Return [x, y] of the center of cell containing provided text 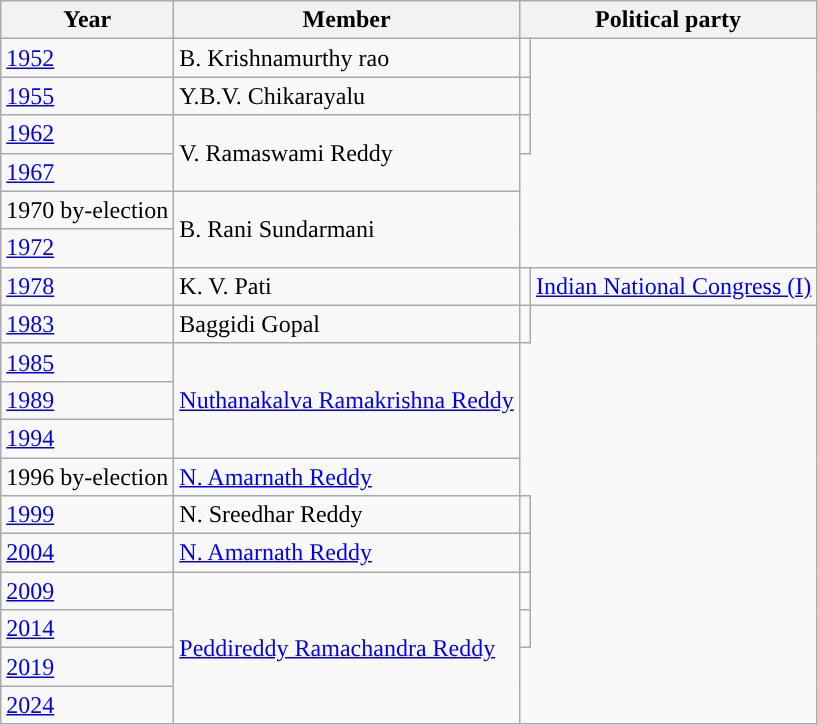
Nuthanakalva Ramakrishna Reddy [347, 400]
2024 [88, 705]
Member [347, 20]
1962 [88, 134]
1994 [88, 438]
2004 [88, 553]
1999 [88, 515]
1985 [88, 362]
Baggidi Gopal [347, 324]
1972 [88, 248]
Year [88, 20]
1970 by-election [88, 210]
Political party [668, 20]
1955 [88, 96]
B. Rani Sundarmani [347, 229]
1967 [88, 172]
N. Sreedhar Reddy [347, 515]
1983 [88, 324]
1978 [88, 286]
K. V. Pati [347, 286]
1996 by-election [88, 477]
B. Krishnamurthy rao [347, 58]
2009 [88, 591]
V. Ramaswami Reddy [347, 153]
2019 [88, 667]
Indian National Congress (I) [673, 286]
Y.B.V. Chikarayalu [347, 96]
2014 [88, 629]
Peddireddy Ramachandra Reddy [347, 648]
1952 [88, 58]
1989 [88, 400]
